Pinpoint the cell where the given text exists, returning its (x, y) midpoint coordinate. 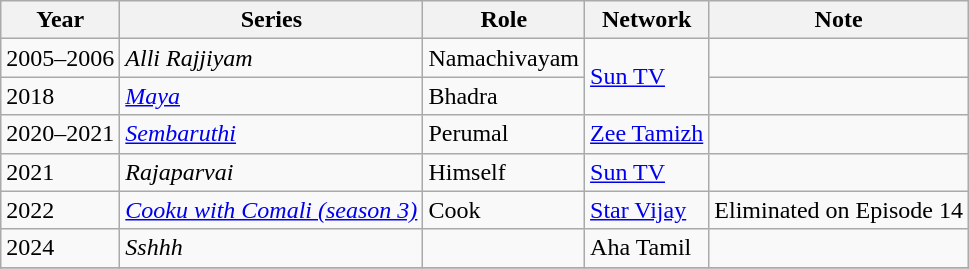
Namachivayam (504, 58)
2005–2006 (60, 58)
Series (272, 20)
Year (60, 20)
Sshhh (272, 248)
Perumal (504, 134)
Maya (272, 96)
Sembaruthi (272, 134)
2021 (60, 172)
Himself (504, 172)
2022 (60, 210)
Note (839, 20)
Role (504, 20)
2018 (60, 96)
Alli Rajjiyam (272, 58)
2024 (60, 248)
Cook (504, 210)
Star Vijay (647, 210)
Rajaparvai (272, 172)
Network (647, 20)
Eliminated on Episode 14 (839, 210)
Bhadra (504, 96)
Aha Tamil (647, 248)
Zee Tamizh (647, 134)
2020–2021 (60, 134)
Cooku with Comali (season 3) (272, 210)
